Pinpoint the cell where the given text exists, returning its (x, y) midpoint coordinate. 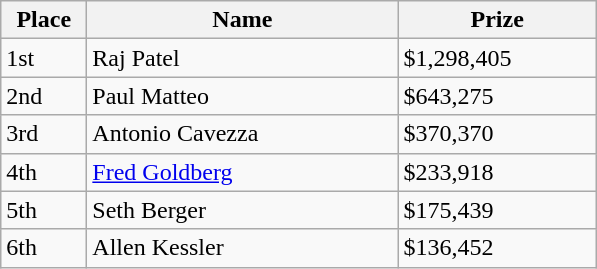
Antonio Cavezza (242, 134)
Raj Patel (242, 58)
3rd (44, 134)
$175,439 (498, 210)
2nd (44, 96)
Fred Goldberg (242, 172)
Place (44, 20)
$136,452 (498, 248)
Paul Matteo (242, 96)
Allen Kessler (242, 248)
$370,370 (498, 134)
$643,275 (498, 96)
4th (44, 172)
$1,298,405 (498, 58)
1st (44, 58)
$233,918 (498, 172)
Seth Berger (242, 210)
5th (44, 210)
6th (44, 248)
Prize (498, 20)
Name (242, 20)
